Output the (x, y) coordinate of the center of the cell containing the given text.  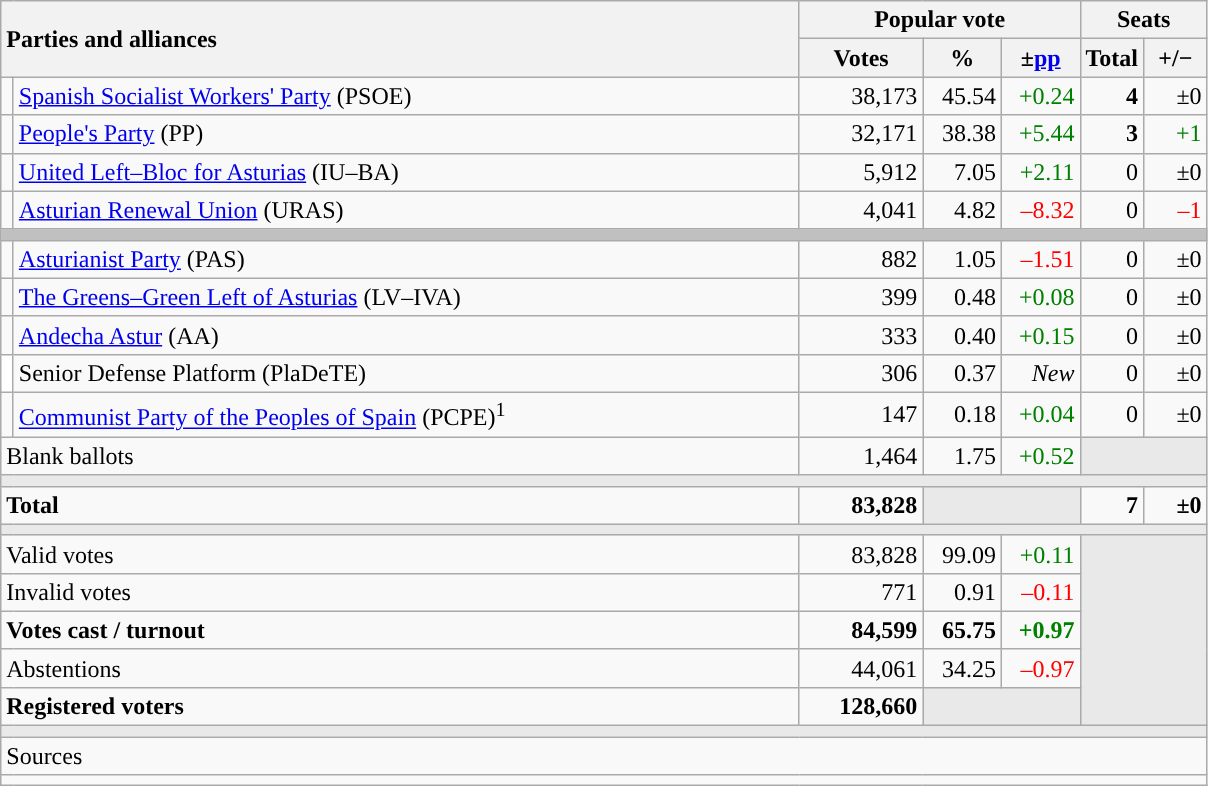
3 (1112, 134)
45.54 (962, 96)
+0.11 (1040, 554)
65.75 (962, 630)
–1.51 (1040, 259)
+0.04 (1040, 414)
People's Party (PP) (406, 134)
4,041 (861, 210)
0.18 (962, 414)
99.09 (962, 554)
Valid votes (400, 554)
Sources (604, 756)
44,061 (861, 668)
+0.15 (1040, 335)
0.48 (962, 297)
7.05 (962, 172)
84,599 (861, 630)
The Greens–Green Left of Asturias (LV–IVA) (406, 297)
±pp (1040, 58)
+0.08 (1040, 297)
New (1040, 373)
38.38 (962, 134)
34.25 (962, 668)
Andecha Astur (AA) (406, 335)
Asturian Renewal Union (URAS) (406, 210)
Parties and alliances (400, 39)
+0.97 (1040, 630)
+1 (1176, 134)
Votes cast / turnout (400, 630)
4 (1112, 96)
–0.11 (1040, 592)
38,173 (861, 96)
+2.11 (1040, 172)
147 (861, 414)
Abstentions (400, 668)
128,660 (861, 706)
Registered voters (400, 706)
+0.52 (1040, 456)
–8.32 (1040, 210)
+0.24 (1040, 96)
882 (861, 259)
333 (861, 335)
0.37 (962, 373)
–1 (1176, 210)
Seats (1144, 20)
Spanish Socialist Workers' Party (PSOE) (406, 96)
32,171 (861, 134)
0.91 (962, 592)
Votes (861, 58)
% (962, 58)
United Left–Bloc for Asturias (IU–BA) (406, 172)
Senior Defense Platform (PlaDeTE) (406, 373)
Blank ballots (400, 456)
5,912 (861, 172)
399 (861, 297)
+5.44 (1040, 134)
4.82 (962, 210)
1.05 (962, 259)
306 (861, 373)
Asturianist Party (PAS) (406, 259)
7 (1112, 505)
+/− (1176, 58)
–0.97 (1040, 668)
0.40 (962, 335)
Popular vote (940, 20)
1.75 (962, 456)
1,464 (861, 456)
Communist Party of the Peoples of Spain (PCPE)1 (406, 414)
Invalid votes (400, 592)
771 (861, 592)
